Extract the (x, y) coordinate from the center of the cell holding the provided text.  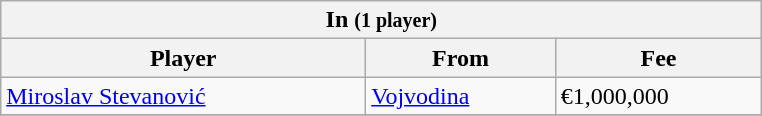
Player (184, 58)
Vojvodina (461, 96)
€1,000,000 (658, 96)
Miroslav Stevanović (184, 96)
From (461, 58)
In (1 player) (382, 20)
Fee (658, 58)
